Scan for the cell matching the given text and deliver its [X, Y] coordinate at center. 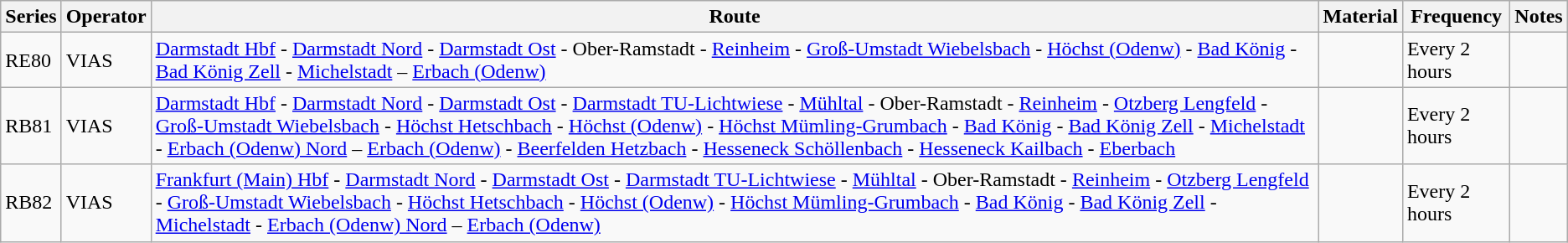
Material [1360, 17]
Route [735, 17]
Notes [1539, 17]
Series [31, 17]
RE80 [31, 60]
RB82 [31, 203]
Frequency [1456, 17]
Operator [106, 17]
RB81 [31, 126]
